Identify which cell holds the provided text, then report its (X, Y) central coordinate. 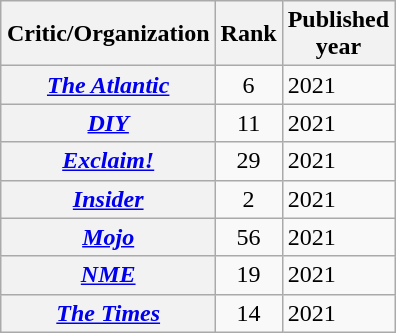
56 (248, 237)
DIY (108, 123)
2 (248, 199)
19 (248, 275)
Publishedyear (338, 34)
Insider (108, 199)
Rank (248, 34)
The Times (108, 313)
Exclaim! (108, 161)
14 (248, 313)
11 (248, 123)
29 (248, 161)
6 (248, 85)
Mojo (108, 237)
Critic/Organization (108, 34)
The Atlantic (108, 85)
NME (108, 275)
